Provide the (x, y) coordinate of the cell's center where the given text is located.  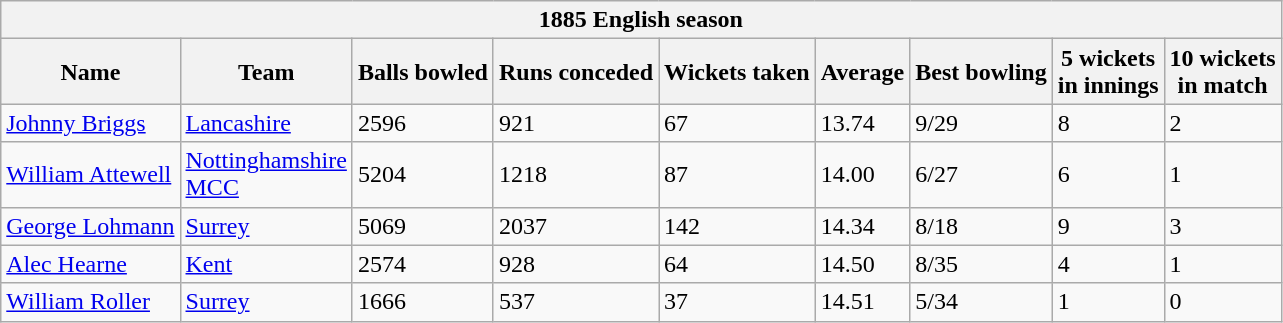
2574 (422, 264)
3 (1222, 226)
5069 (422, 226)
Team (266, 72)
6 (1108, 174)
5 wicketsin innings (1108, 72)
10 wicketsin match (1222, 72)
928 (576, 264)
5204 (422, 174)
8 (1108, 123)
1218 (576, 174)
Average (862, 72)
Balls bowled (422, 72)
Johnny Briggs (90, 123)
1666 (422, 302)
8/35 (981, 264)
64 (738, 264)
9/29 (981, 123)
1885 English season (641, 20)
37 (738, 302)
Lancashire (266, 123)
Runs conceded (576, 72)
William Attewell (90, 174)
142 (738, 226)
2596 (422, 123)
2 (1222, 123)
Kent (266, 264)
8/18 (981, 226)
George Lohmann (90, 226)
14.50 (862, 264)
2037 (576, 226)
9 (1108, 226)
6/27 (981, 174)
14.00 (862, 174)
Best bowling (981, 72)
Name (90, 72)
William Roller (90, 302)
4 (1108, 264)
14.34 (862, 226)
NottinghamshireMCC (266, 174)
Alec Hearne (90, 264)
921 (576, 123)
0 (1222, 302)
87 (738, 174)
5/34 (981, 302)
537 (576, 302)
67 (738, 123)
Wickets taken (738, 72)
14.51 (862, 302)
13.74 (862, 123)
